Extract the (x, y) coordinate from the center of the cell holding the provided text.  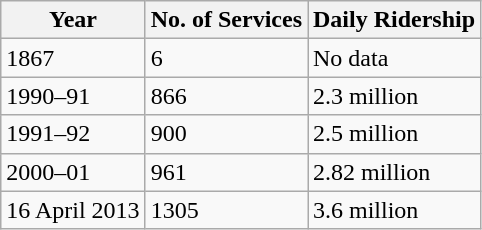
Daily Ridership (394, 20)
1867 (73, 58)
2000–01 (73, 172)
2.82 million (394, 172)
1990–91 (73, 96)
No data (394, 58)
16 April 2013 (73, 210)
Year (73, 20)
2.3 million (394, 96)
961 (226, 172)
2.5 million (394, 134)
3.6 million (394, 210)
6 (226, 58)
No. of Services (226, 20)
866 (226, 96)
1991–92 (73, 134)
900 (226, 134)
1305 (226, 210)
